For the text-containing cell, return its midpoint in [X, Y] coordinate format. 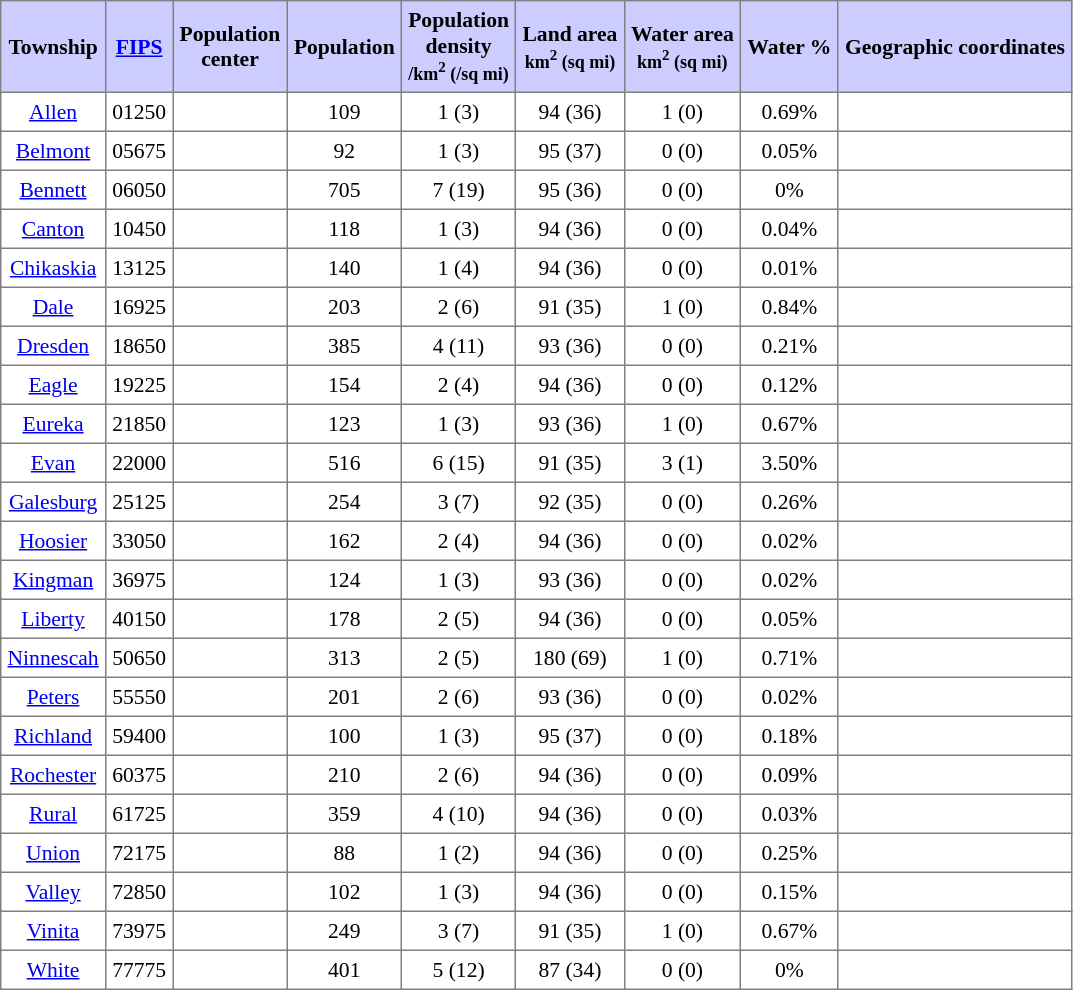
4 (11) [458, 346]
Bennett [54, 190]
516 [344, 462]
0.84% [790, 306]
73975 [138, 930]
Dresden [54, 346]
33050 [138, 540]
92 [344, 150]
178 [344, 618]
Land areakm2 (sq mi) [570, 47]
Geographic coordinates [955, 47]
1 (4) [458, 268]
05675 [138, 150]
1 (2) [458, 852]
0.21% [790, 346]
Populationdensity/km2 (/sq mi) [458, 47]
0.03% [790, 814]
01250 [138, 112]
72175 [138, 852]
13125 [138, 268]
102 [344, 892]
0.69% [790, 112]
Water areakm2 (sq mi) [682, 47]
0.09% [790, 774]
313 [344, 658]
3 (1) [682, 462]
4 (10) [458, 814]
87 (34) [570, 970]
Water % [790, 47]
White [54, 970]
Township [54, 47]
0.15% [790, 892]
95 (36) [570, 190]
Allen [54, 112]
Peters [54, 696]
705 [344, 190]
0.18% [790, 736]
Dale [54, 306]
123 [344, 424]
18650 [138, 346]
88 [344, 852]
7 (19) [458, 190]
Population [344, 47]
0.26% [790, 502]
385 [344, 346]
109 [344, 112]
Ninnescah [54, 658]
Hoosier [54, 540]
Galesburg [54, 502]
124 [344, 580]
5 (12) [458, 970]
72850 [138, 892]
Evan [54, 462]
50650 [138, 658]
61725 [138, 814]
210 [344, 774]
359 [344, 814]
Chikaskia [54, 268]
Eureka [54, 424]
0.12% [790, 384]
0.01% [790, 268]
180 (69) [570, 658]
92 (35) [570, 502]
140 [344, 268]
201 [344, 696]
0.71% [790, 658]
203 [344, 306]
3.50% [790, 462]
Richland [54, 736]
19225 [138, 384]
22000 [138, 462]
0.25% [790, 852]
118 [344, 228]
Rural [54, 814]
249 [344, 930]
Canton [54, 228]
36975 [138, 580]
16925 [138, 306]
Populationcenter [230, 47]
0.04% [790, 228]
10450 [138, 228]
254 [344, 502]
25125 [138, 502]
77775 [138, 970]
6 (15) [458, 462]
FIPS [138, 47]
Eagle [54, 384]
Rochester [54, 774]
Vinita [54, 930]
Union [54, 852]
100 [344, 736]
Kingman [54, 580]
Liberty [54, 618]
55550 [138, 696]
Valley [54, 892]
60375 [138, 774]
21850 [138, 424]
59400 [138, 736]
162 [344, 540]
40150 [138, 618]
154 [344, 384]
06050 [138, 190]
Belmont [54, 150]
401 [344, 970]
